Locate the cell with the specified text and output its [X, Y] center coordinate. 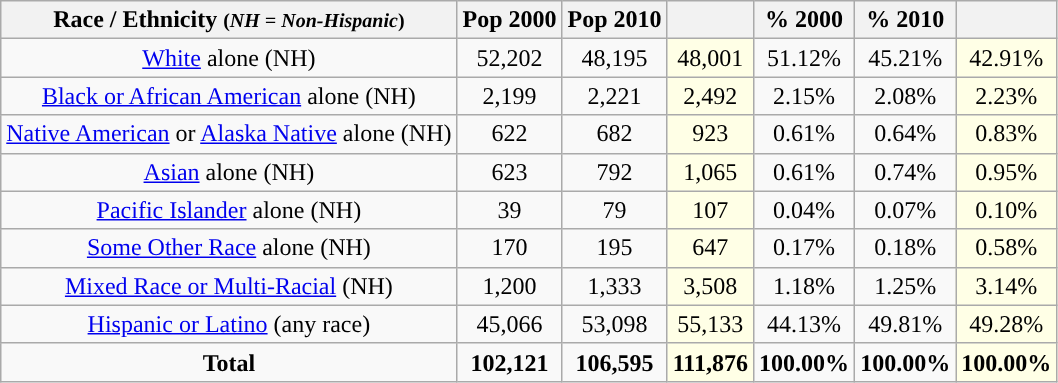
1,333 [614, 286]
0.10% [1006, 210]
0.07% [906, 210]
39 [510, 210]
622 [510, 134]
792 [614, 172]
0.04% [804, 210]
195 [614, 248]
Pop 2000 [510, 20]
0.17% [804, 248]
% 2000 [804, 20]
170 [510, 248]
Asian alone (NH) [229, 172]
0.83% [1006, 134]
45.21% [906, 58]
49.81% [906, 324]
0.95% [1006, 172]
1.25% [906, 286]
Black or African American alone (NH) [229, 96]
0.74% [906, 172]
3,508 [710, 286]
Total [229, 362]
2.08% [906, 96]
1.18% [804, 286]
0.58% [1006, 248]
2.15% [804, 96]
107 [710, 210]
0.64% [906, 134]
42.91% [1006, 58]
48,001 [710, 58]
0.18% [906, 248]
44.13% [804, 324]
2,492 [710, 96]
Pop 2010 [614, 20]
2,199 [510, 96]
Pacific Islander alone (NH) [229, 210]
1,065 [710, 172]
623 [510, 172]
White alone (NH) [229, 58]
102,121 [510, 362]
Mixed Race or Multi-Racial (NH) [229, 286]
647 [710, 248]
49.28% [1006, 324]
45,066 [510, 324]
682 [614, 134]
Hispanic or Latino (any race) [229, 324]
2,221 [614, 96]
Some Other Race alone (NH) [229, 248]
1,200 [510, 286]
111,876 [710, 362]
106,595 [614, 362]
53,098 [614, 324]
923 [710, 134]
79 [614, 210]
Native American or Alaska Native alone (NH) [229, 134]
52,202 [510, 58]
48,195 [614, 58]
% 2010 [906, 20]
55,133 [710, 324]
2.23% [1006, 96]
Race / Ethnicity (NH = Non-Hispanic) [229, 20]
3.14% [1006, 286]
51.12% [804, 58]
